For the text-containing cell, return its midpoint in [x, y] coordinate format. 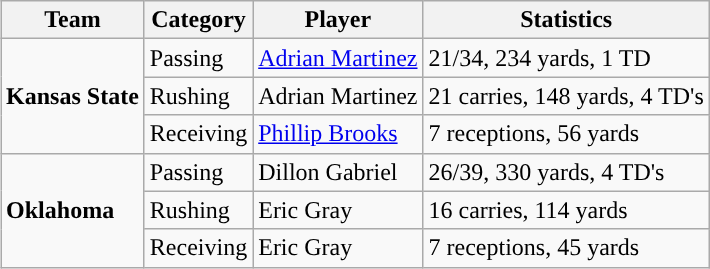
Dillon Gabriel [338, 172]
16 carries, 114 yards [566, 210]
26/39, 330 yards, 4 TD's [566, 172]
Team [73, 20]
7 receptions, 45 yards [566, 248]
7 receptions, 56 yards [566, 134]
Category [198, 20]
21 carries, 148 yards, 4 TD's [566, 96]
21/34, 234 yards, 1 TD [566, 58]
Oklahoma [73, 210]
Statistics [566, 20]
Player [338, 20]
Kansas State [73, 96]
Phillip Brooks [338, 134]
